Provide the [X, Y] coordinate of the cell's center where the given text is located.  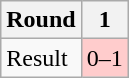
Result [41, 58]
Round [41, 20]
1 [104, 20]
0–1 [104, 58]
